Pinpoint the cell where the given text exists, returning its [x, y] midpoint coordinate. 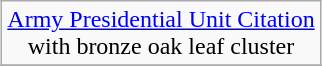
Army Presidential Unit Citationwith bronze oak leaf cluster [161, 34]
